Capture the cell that displays the provided text and extract its [X, Y] central coordinate. 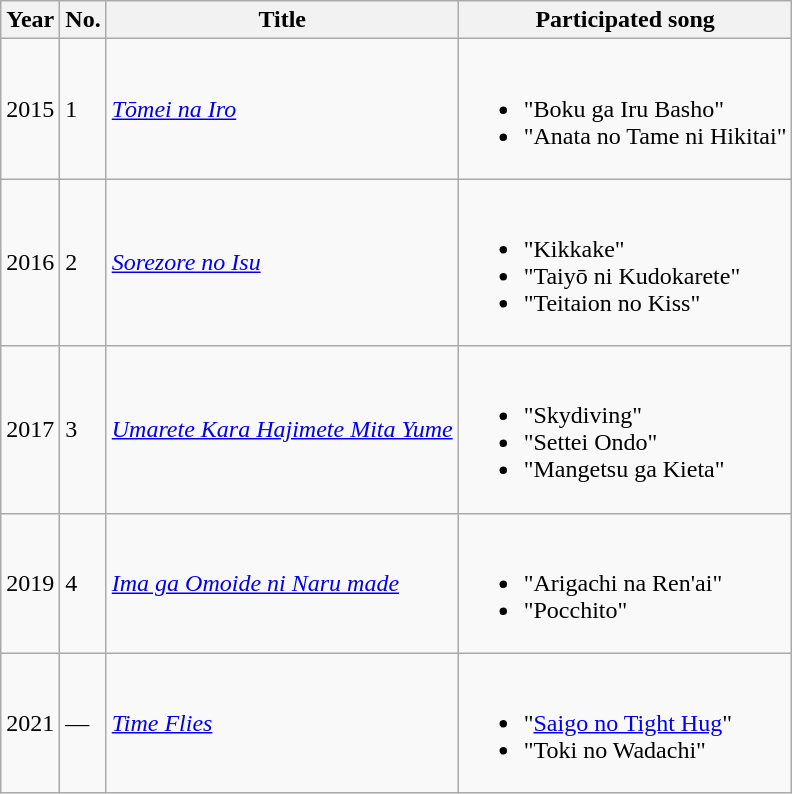
2021 [30, 723]
Sorezore no Isu [282, 262]
No. [83, 20]
"Saigo no Tight Hug" "Toki no Wadachi" [625, 723]
2016 [30, 262]
1 [83, 109]
2015 [30, 109]
"Arigachi na Ren'ai""Pocchito" [625, 583]
4 [83, 583]
Year [30, 20]
2017 [30, 430]
Time Flies [282, 723]
Title [282, 20]
— [83, 723]
"Boku ga Iru Basho""Anata no Tame ni Hikitai" [625, 109]
2 [83, 262]
2019 [30, 583]
3 [83, 430]
Tōmei na Iro [282, 109]
"Skydiving""Settei Ondo""Mangetsu ga Kieta" [625, 430]
"Kikkake""Taiyō ni Kudokarete""Teitaion no Kiss" [625, 262]
Participated song [625, 20]
Ima ga Omoide ni Naru made [282, 583]
Umarete Kara Hajimete Mita Yume [282, 430]
